Return (X, Y) of the center of cell containing provided text 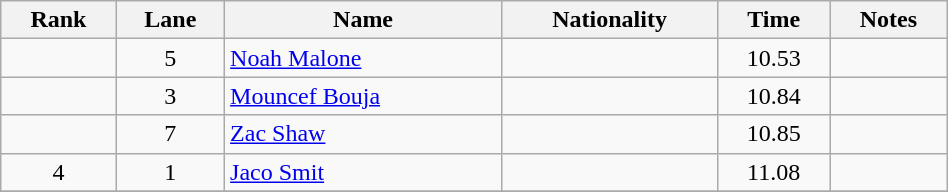
Lane (170, 20)
10.85 (774, 134)
11.08 (774, 172)
Nationality (609, 20)
7 (170, 134)
4 (58, 172)
Time (774, 20)
Zac Shaw (364, 134)
10.53 (774, 58)
Notes (889, 20)
5 (170, 58)
Rank (58, 20)
10.84 (774, 96)
1 (170, 172)
3 (170, 96)
Name (364, 20)
Mouncef Bouja (364, 96)
Jaco Smit (364, 172)
Noah Malone (364, 58)
